Detect which cell encompasses the target text, then output its (x, y) center coordinate. 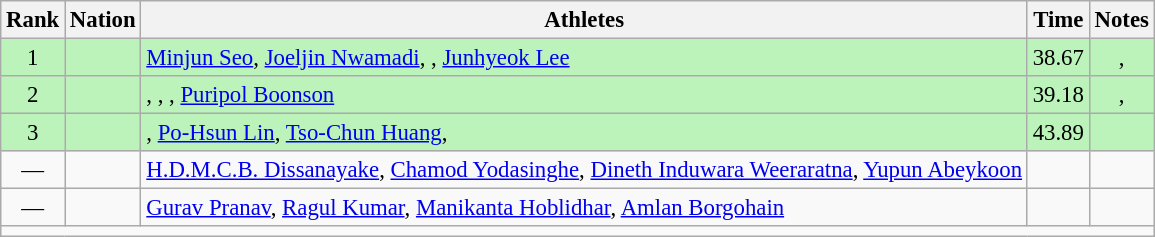
Rank (33, 20)
Time (1058, 20)
Notes (1122, 20)
Athletes (584, 20)
43.89 (1058, 133)
H.D.M.C.B. Dissanayake, Chamod Yodasinghe, Dineth Induwara Weeraratna, Yupun Abeykoon (584, 170)
, Po-Hsun Lin, Tso-Chun Huang, (584, 133)
, , , Puripol Boonson (584, 95)
39.18 (1058, 95)
Gurav Pranav, Ragul Kumar, Manikanta Hoblidhar, Amlan Borgohain (584, 208)
2 (33, 95)
Minjun Seo, Joeljin Nwamadi, , Junhyeok Lee (584, 58)
Nation (103, 20)
38.67 (1058, 58)
3 (33, 133)
1 (33, 58)
